Detect which cell encompasses the target text, then output its [X, Y] center coordinate. 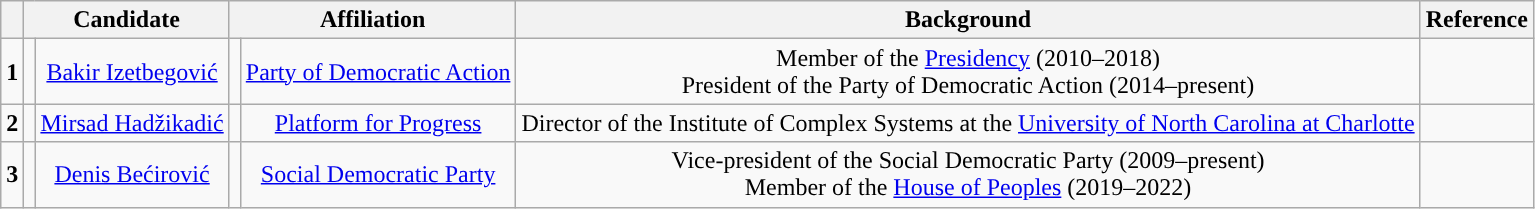
Party of Democratic Action [378, 72]
Vice-president of the Social Democratic Party (2009–present) Member of the House of Peoples (2019–2022) [968, 174]
1 [12, 72]
2 [12, 123]
Denis Bećirović [132, 174]
Affiliation [372, 20]
Platform for Progress [378, 123]
Member of the Presidency (2010–2018) President of the Party of Democratic Action (2014–present) [968, 72]
Director of the Institute of Complex Systems at the University of North Carolina at Charlotte [968, 123]
Mirsad Hadžikadić [132, 123]
Reference [1476, 20]
3 [12, 174]
Social Democratic Party [378, 174]
Background [968, 20]
Candidate [126, 20]
Bakir Izetbegović [132, 72]
